Capture the cell that displays the provided text and extract its (x, y) central coordinate. 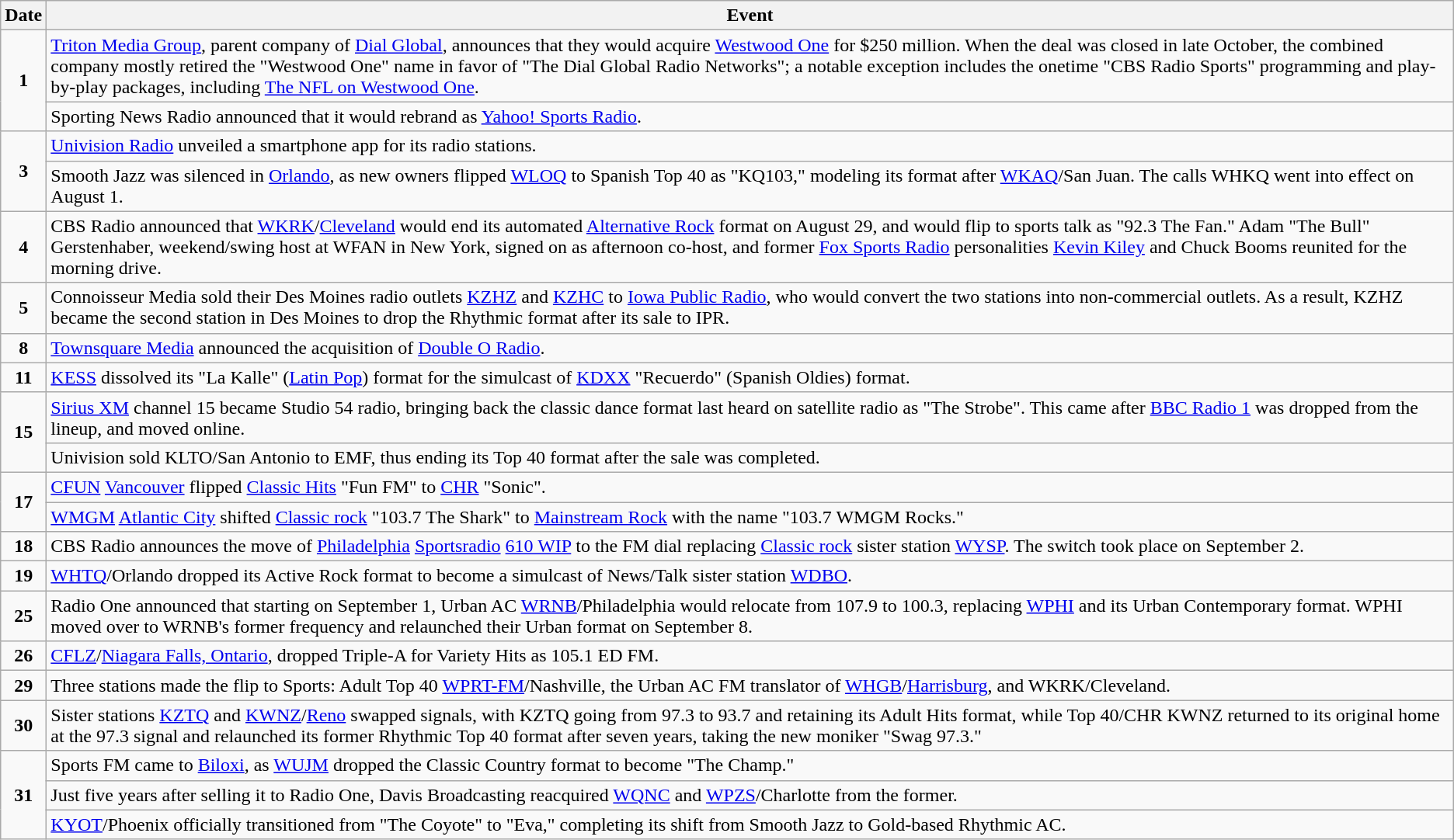
Just five years after selling it to Radio One, Davis Broadcasting reacquired WQNC and WPZS/Charlotte from the former. (750, 795)
30 (23, 725)
Date (23, 16)
WMGM Atlantic City shifted Classic rock "103.7 The Shark" to Mainstream Rock with the name "103.7 WMGM Rocks." (750, 516)
Sporting News Radio announced that it would rebrand as Yahoo! Sports Radio. (750, 116)
26 (23, 656)
1 (23, 81)
WHTQ/Orlando dropped its Active Rock format to become a simulcast of News/Talk sister station WDBO. (750, 576)
15 (23, 432)
Three stations made the flip to Sports: Adult Top 40 WPRT-FM/Nashville, the Urban AC FM translator of WHGB/Harrisburg, and WKRK/Cleveland. (750, 686)
CFUN Vancouver flipped Classic Hits "Fun FM" to CHR "Sonic". (750, 487)
KYOT/Phoenix officially transitioned from "The Coyote" to "Eva," completing its shift from Smooth Jazz to Gold-based Rhythmic AC. (750, 824)
31 (23, 795)
KESS dissolved its "La Kalle" (Latin Pop) format for the simulcast of KDXX "Recuerdo" (Spanish Oldies) format. (750, 377)
11 (23, 377)
CFLZ/Niagara Falls, Ontario, dropped Triple-A for Variety Hits as 105.1 ED FM. (750, 656)
17 (23, 502)
3 (23, 171)
5 (23, 307)
Event (750, 16)
8 (23, 348)
25 (23, 616)
19 (23, 576)
Univision Radio unveiled a smartphone app for its radio stations. (750, 146)
18 (23, 547)
4 (23, 247)
Sports FM came to Biloxi, as WUJM dropped the Classic Country format to become "The Champ." (750, 765)
Townsquare Media announced the acquisition of Double O Radio. (750, 348)
Univision sold KLTO/San Antonio to EMF, thus ending its Top 40 format after the sale was completed. (750, 457)
29 (23, 686)
